Provide the [x, y] coordinate of the cell's center where the given text is located.  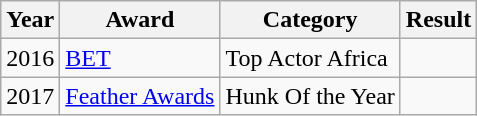
2017 [30, 96]
Hunk Of the Year [310, 96]
BET [140, 58]
Category [310, 20]
Feather Awards [140, 96]
Award [140, 20]
Result [438, 20]
2016 [30, 58]
Top Actor Africa [310, 58]
Year [30, 20]
